Detect which cell encompasses the target text, then output its (X, Y) center coordinate. 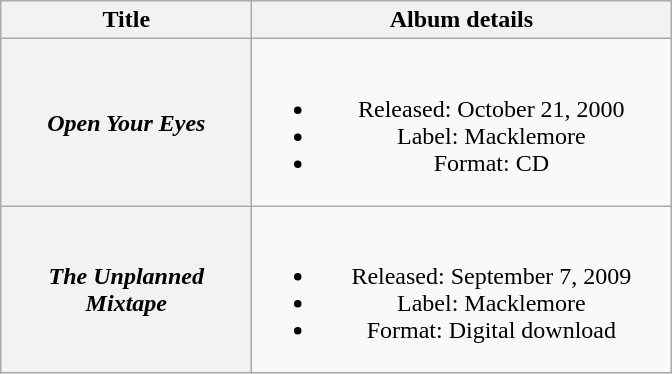
Released: October 21, 2000Label: MacklemoreFormat: CD (462, 122)
The Unplanned Mixtape (126, 290)
Open Your Eyes (126, 122)
Album details (462, 20)
Released: September 7, 2009Label: MacklemoreFormat: Digital download (462, 290)
Title (126, 20)
